Scan for the cell matching the given text and deliver its [X, Y] coordinate at center. 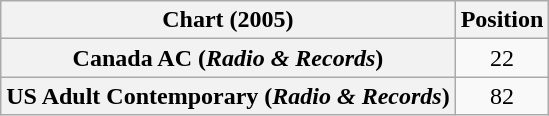
Canada AC (Radio & Records) [228, 58]
Position [502, 20]
22 [502, 58]
82 [502, 96]
Chart (2005) [228, 20]
US Adult Contemporary (Radio & Records) [228, 96]
